Detect which cell encompasses the target text, then output its (x, y) center coordinate. 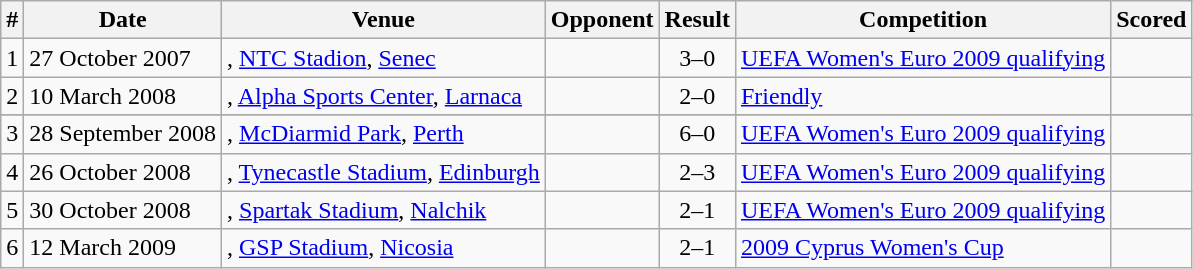
6–0 (697, 134)
, GSP Stadium, Nicosia (384, 248)
Friendly (922, 96)
Venue (384, 20)
Date (123, 20)
4 (12, 172)
2–0 (697, 96)
12 March 2009 (123, 248)
, NTC Stadion, Senec (384, 58)
Competition (922, 20)
10 March 2008 (123, 96)
1 (12, 58)
5 (12, 210)
30 October 2008 (123, 210)
3 (12, 134)
, Alpha Sports Center, Larnaca (384, 96)
# (12, 20)
Result (697, 20)
3–0 (697, 58)
28 September 2008 (123, 134)
, Tynecastle Stadium, Edinburgh (384, 172)
2009 Cyprus Women's Cup (922, 248)
2 (12, 96)
, Spartak Stadium, Nalchik (384, 210)
2–3 (697, 172)
27 October 2007 (123, 58)
6 (12, 248)
Opponent (602, 20)
Scored (1152, 20)
26 October 2008 (123, 172)
, McDiarmid Park, Perth (384, 134)
